Provide the (x, y) coordinate of the cell's center where the given text is located.  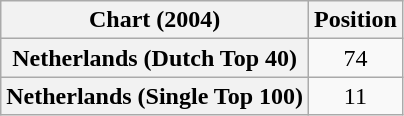
Netherlands (Single Top 100) (155, 96)
11 (356, 96)
74 (356, 58)
Chart (2004) (155, 20)
Position (356, 20)
Netherlands (Dutch Top 40) (155, 58)
